Return the [x, y] coordinate for the center point of the cell that contains the specified text.  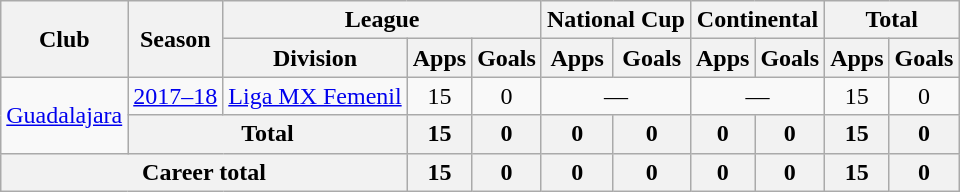
Guadalajara [64, 115]
Season [176, 39]
National Cup [616, 20]
League [382, 20]
Continental [757, 20]
Liga MX Femenil [315, 96]
Club [64, 39]
2017–18 [176, 96]
Division [315, 58]
Career total [204, 172]
